From the cell containing the given text, extract its center point as (X, Y) coordinate. 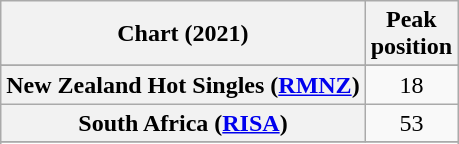
South Africa (RISA) (183, 123)
53 (411, 123)
Chart (2021) (183, 34)
18 (411, 85)
Peakposition (411, 34)
New Zealand Hot Singles (RMNZ) (183, 85)
